Detect which cell encompasses the target text, then output its [x, y] center coordinate. 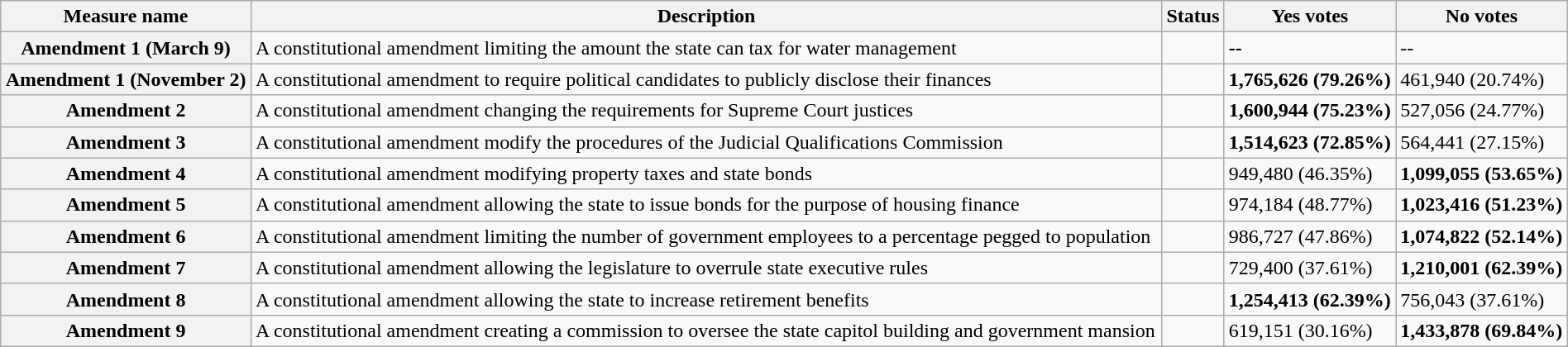
974,184 (48.77%) [1310, 205]
Amendment 3 [126, 142]
1,023,416 (51.23%) [1482, 205]
A constitutional amendment modify the procedures of the Judicial Qualifications Commission [706, 142]
461,940 (20.74%) [1482, 79]
756,043 (37.61%) [1482, 299]
1,765,626 (79.26%) [1310, 79]
A constitutional amendment allowing the legislature to overrule state executive rules [706, 268]
Description [706, 17]
Amendment 1 (November 2) [126, 79]
Amendment 9 [126, 330]
A constitutional amendment modifying property taxes and state bonds [706, 173]
564,441 (27.15%) [1482, 142]
1,254,413 (62.39%) [1310, 299]
949,480 (46.35%) [1310, 173]
A constitutional amendment allowing the state to increase retirement benefits [706, 299]
1,433,878 (69.84%) [1482, 330]
1,074,822 (52.14%) [1482, 236]
A constitutional amendment to require political candidates to publicly disclose their finances [706, 79]
A constitutional amendment changing the requirements for Supreme Court justices [706, 111]
1,210,001 (62.39%) [1482, 268]
Amendment 4 [126, 173]
729,400 (37.61%) [1310, 268]
Yes votes [1310, 17]
No votes [1482, 17]
Status [1193, 17]
527,056 (24.77%) [1482, 111]
Measure name [126, 17]
1,514,623 (72.85%) [1310, 142]
1,600,944 (75.23%) [1310, 111]
Amendment 1 (March 9) [126, 48]
A constitutional amendment limiting the number of government employees to a percentage pegged to population [706, 236]
986,727 (47.86%) [1310, 236]
Amendment 5 [126, 205]
A constitutional amendment allowing the state to issue bonds for the purpose of housing finance [706, 205]
Amendment 6 [126, 236]
1,099,055 (53.65%) [1482, 173]
A constitutional amendment limiting the amount the state can tax for water management [706, 48]
Amendment 7 [126, 268]
619,151 (30.16%) [1310, 330]
Amendment 2 [126, 111]
Amendment 8 [126, 299]
A constitutional amendment creating a commission to oversee the state capitol building and government mansion [706, 330]
